Provide the (x, y) coordinate of the cell's center where the given text is located.  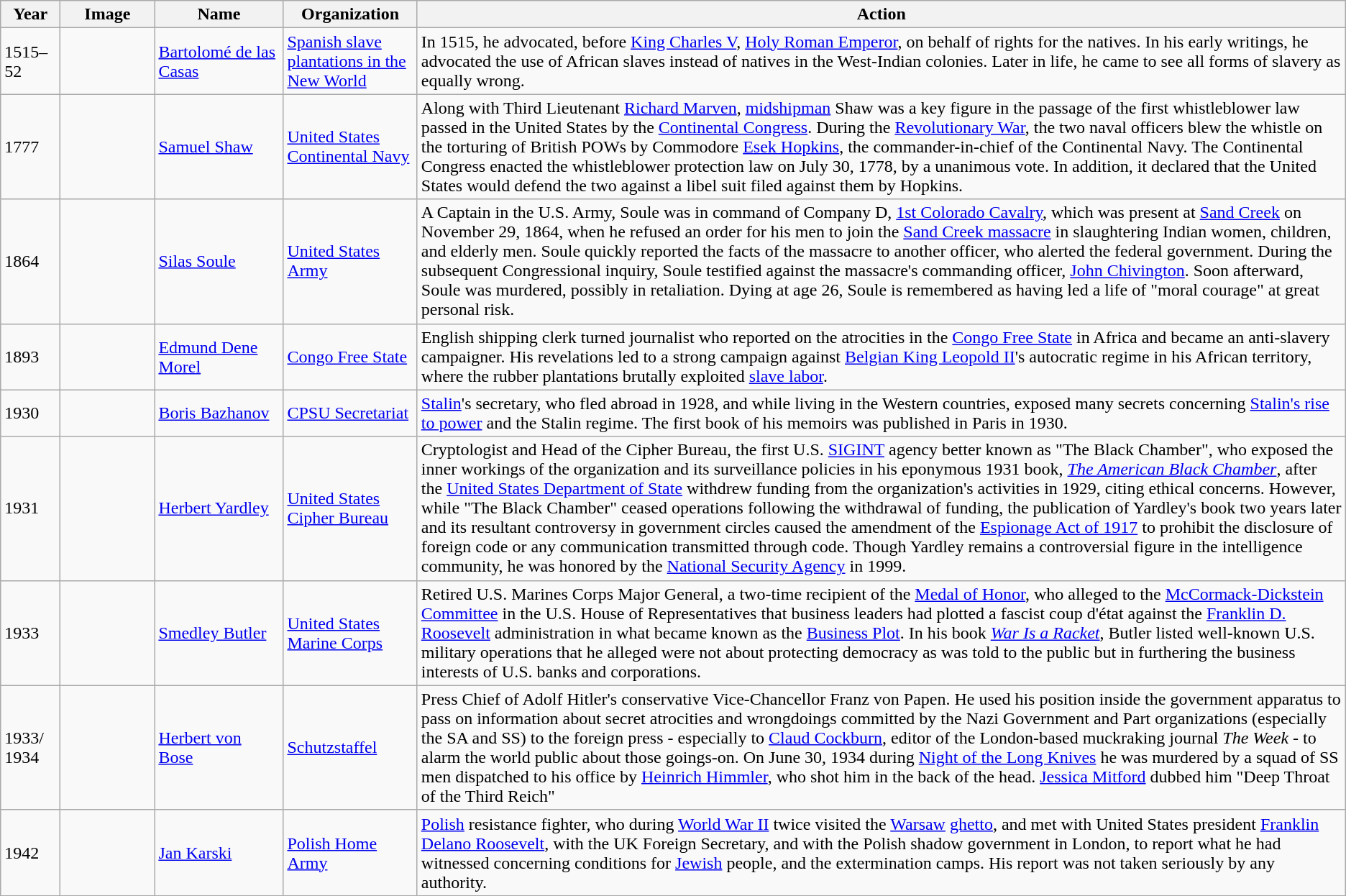
1515–52 (30, 61)
Organization (350, 14)
Image (108, 14)
1777 (30, 147)
Silas Soule (219, 262)
United States Continental Navy (350, 147)
Edmund Dene Morel (219, 357)
Smedley Butler (219, 633)
Bartolomé de las Casas (219, 61)
1864 (30, 262)
1933 (30, 633)
CPSU Secretariat (350, 413)
Spanish slave plantations in the New World (350, 61)
Congo Free State (350, 357)
Polish Home Army (350, 853)
1931 (30, 508)
Samuel Shaw (219, 147)
Year (30, 14)
Boris Bazhanov (219, 413)
United States Marine Corps (350, 633)
1930 (30, 413)
1933/ 1934 (30, 748)
1942 (30, 853)
United States Army (350, 262)
Schutzstaffel (350, 748)
Action (882, 14)
1893 (30, 357)
Herbert Yardley (219, 508)
Name (219, 14)
United States Cipher Bureau (350, 508)
Herbert von Bose (219, 748)
Jan Karski (219, 853)
